Output the [X, Y] coordinate of the center of the cell containing the given text.  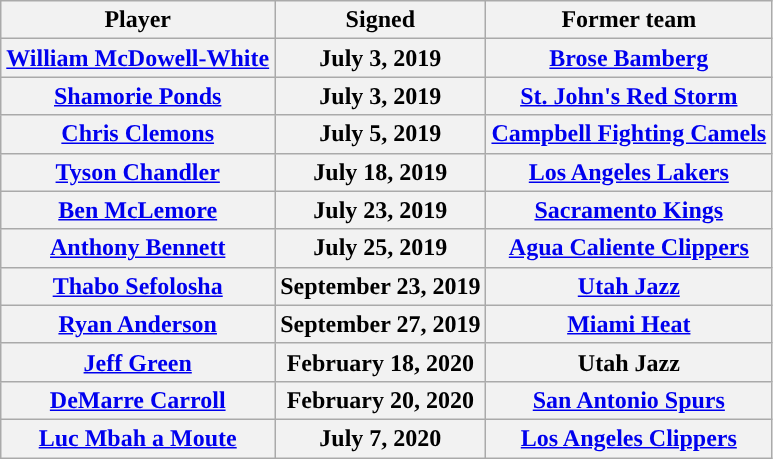
Miami Heat [629, 324]
July 7, 2020 [380, 438]
February 18, 2020 [380, 362]
July 18, 2019 [380, 172]
Agua Caliente Clippers [629, 248]
July 23, 2019 [380, 210]
Shamorie Ponds [138, 96]
St. John's Red Storm [629, 96]
DeMarre Carroll [138, 400]
Los Angeles Lakers [629, 172]
Sacramento Kings [629, 210]
July 25, 2019 [380, 248]
San Antonio Spurs [629, 400]
Campbell Fighting Camels [629, 134]
September 27, 2019 [380, 324]
February 20, 2020 [380, 400]
Thabo Sefolosha [138, 286]
Chris Clemons [138, 134]
Signed [380, 20]
Ryan Anderson [138, 324]
Luc Mbah a Moute [138, 438]
July 5, 2019 [380, 134]
Jeff Green [138, 362]
Los Angeles Clippers [629, 438]
Tyson Chandler [138, 172]
Ben McLemore [138, 210]
William McDowell-White [138, 58]
September 23, 2019 [380, 286]
Former team [629, 20]
Player [138, 20]
Anthony Bennett [138, 248]
Brose Bamberg [629, 58]
